Return (x, y) of the center of cell containing provided text 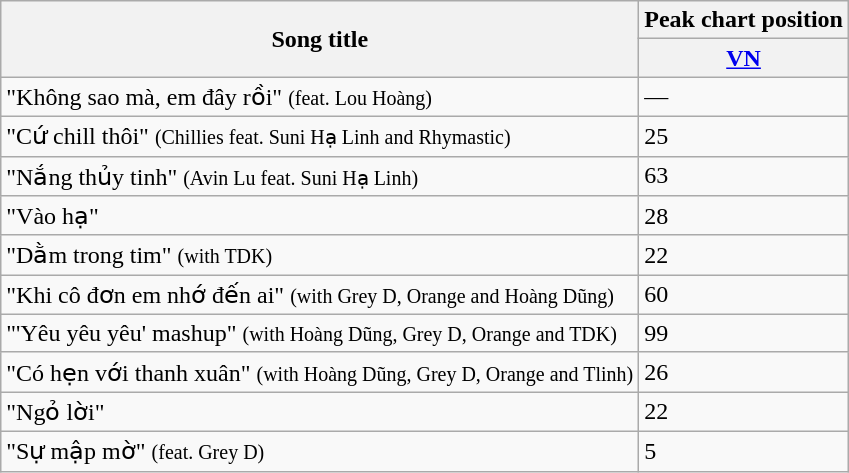
"'Yêu yêu yêu' mashup" (with Hoàng Dũng, Grey D, Orange and TDK) (320, 333)
63 (744, 176)
VN (744, 58)
— (744, 97)
"Nắng thủy tinh" (Avin Lu feat. Suni Hạ Linh) (320, 176)
"Có hẹn với thanh xuân" (with Hoàng Dũng, Grey D, Orange and Tlinh) (320, 372)
"Sự mập mờ" (feat. Grey D) (320, 451)
28 (744, 216)
26 (744, 372)
"Khi cô đơn em nhớ đến ai" (with Grey D, Orange and Hoàng Dũng) (320, 295)
99 (744, 333)
"Dằm trong tim" (with TDK) (320, 255)
"Cứ chill thôi" (Chillies feat. Suni Hạ Linh and Rhymastic) (320, 136)
60 (744, 295)
Peak chart position (744, 20)
"Ngỏ lời" (320, 412)
25 (744, 136)
"Vào hạ" (320, 216)
"Không sao mà, em đây rồi" (feat. Lou Hoàng) (320, 97)
5 (744, 451)
Song title (320, 39)
